Return the [x, y] coordinate for the center point of the cell that contains the specified text.  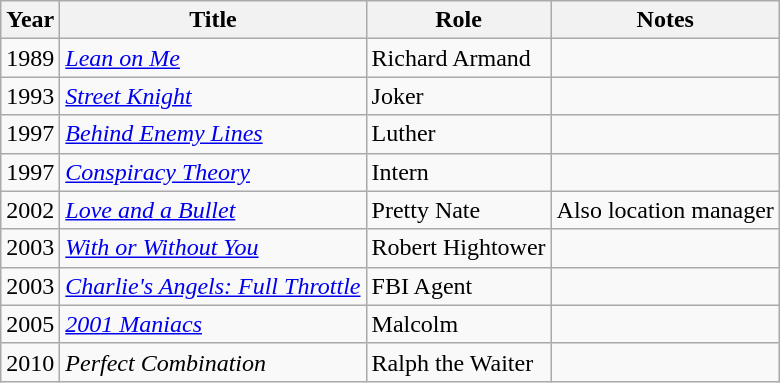
Ralph the Waiter [458, 362]
Title [213, 20]
Perfect Combination [213, 362]
Intern [458, 172]
Lean on Me [213, 58]
Luther [458, 134]
Love and a Bullet [213, 210]
Richard Armand [458, 58]
Notes [665, 20]
2010 [30, 362]
1989 [30, 58]
1993 [30, 96]
2001 Maniacs [213, 324]
Also location manager [665, 210]
With or Without You [213, 248]
Joker [458, 96]
Charlie's Angels: Full Throttle [213, 286]
2005 [30, 324]
Street Knight [213, 96]
Year [30, 20]
Pretty Nate [458, 210]
Behind Enemy Lines [213, 134]
Role [458, 20]
Robert Hightower [458, 248]
Conspiracy Theory [213, 172]
2002 [30, 210]
Malcolm [458, 324]
FBI Agent [458, 286]
